Scan for the cell matching the given text and deliver its (X, Y) coordinate at center. 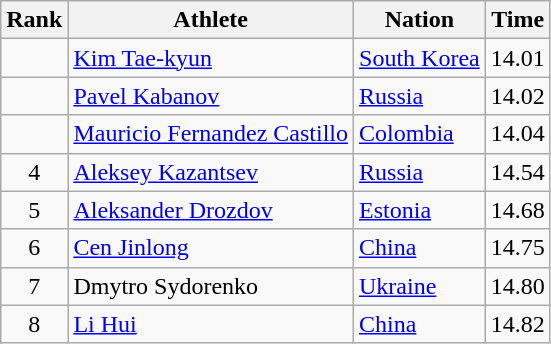
14.80 (518, 286)
Aleksey Kazantsev (211, 172)
Li Hui (211, 324)
14.82 (518, 324)
14.68 (518, 210)
Rank (34, 20)
South Korea (420, 58)
Mauricio Fernandez Castillo (211, 134)
Estonia (420, 210)
Dmytro Sydorenko (211, 286)
6 (34, 248)
14.04 (518, 134)
Pavel Kabanov (211, 96)
Nation (420, 20)
5 (34, 210)
14.75 (518, 248)
8 (34, 324)
Kim Tae-kyun (211, 58)
14.54 (518, 172)
Aleksander Drozdov (211, 210)
Cen Jinlong (211, 248)
4 (34, 172)
14.02 (518, 96)
Athlete (211, 20)
Colombia (420, 134)
14.01 (518, 58)
Ukraine (420, 286)
Time (518, 20)
7 (34, 286)
